Locate the cell with the specified text and output its [x, y] center coordinate. 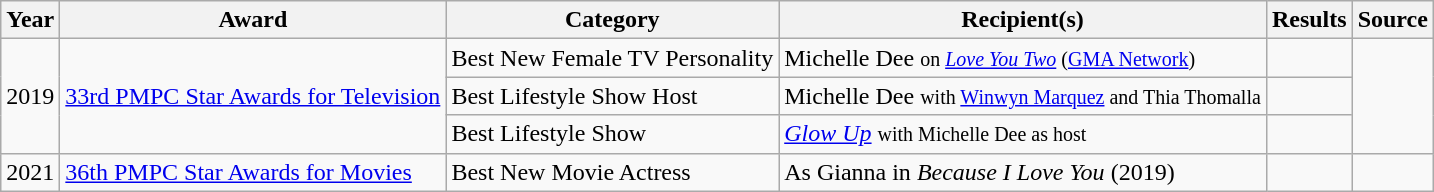
Award [253, 20]
36th PMPC Star Awards for Movies [253, 172]
Recipient(s) [1023, 20]
Year [30, 20]
2021 [30, 172]
Best Lifestyle Show Host [612, 96]
Glow Up with Michelle Dee as host [1023, 134]
Best New Movie Actress [612, 172]
As Gianna in Because I Love You (2019) [1023, 172]
Michelle Dee with Winwyn Marquez and Thia Thomalla [1023, 96]
Category [612, 20]
Source [1392, 20]
Michelle Dee on Love You Two (GMA Network) [1023, 58]
2019 [30, 96]
Results [1309, 20]
33rd PMPC Star Awards for Television [253, 96]
Best New Female TV Personality [612, 58]
Best Lifestyle Show [612, 134]
